Locate the cell with the specified text and output its [x, y] center coordinate. 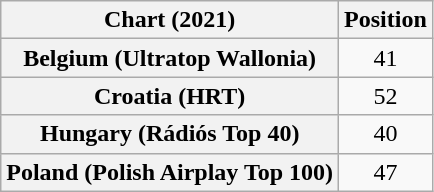
Belgium (Ultratop Wallonia) [170, 58]
41 [386, 58]
Chart (2021) [170, 20]
Hungary (Rádiós Top 40) [170, 134]
Position [386, 20]
Poland (Polish Airplay Top 100) [170, 172]
52 [386, 96]
47 [386, 172]
40 [386, 134]
Croatia (HRT) [170, 96]
